For the text-containing cell, return its midpoint in [x, y] coordinate format. 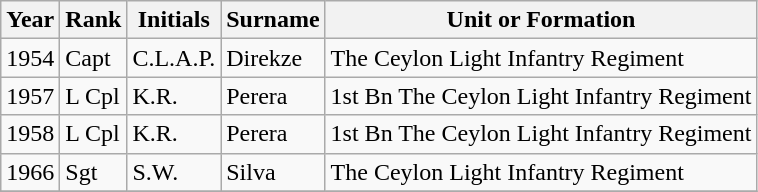
1957 [30, 96]
Sgt [94, 172]
Rank [94, 20]
S.W. [174, 172]
1966 [30, 172]
Surname [273, 20]
C.L.A.P. [174, 58]
Direkze [273, 58]
Unit or Formation [541, 20]
Year [30, 20]
1954 [30, 58]
Silva [273, 172]
1958 [30, 134]
Capt [94, 58]
Initials [174, 20]
